Determine the [X, Y] coordinate at the center of the cell enclosing the given text.  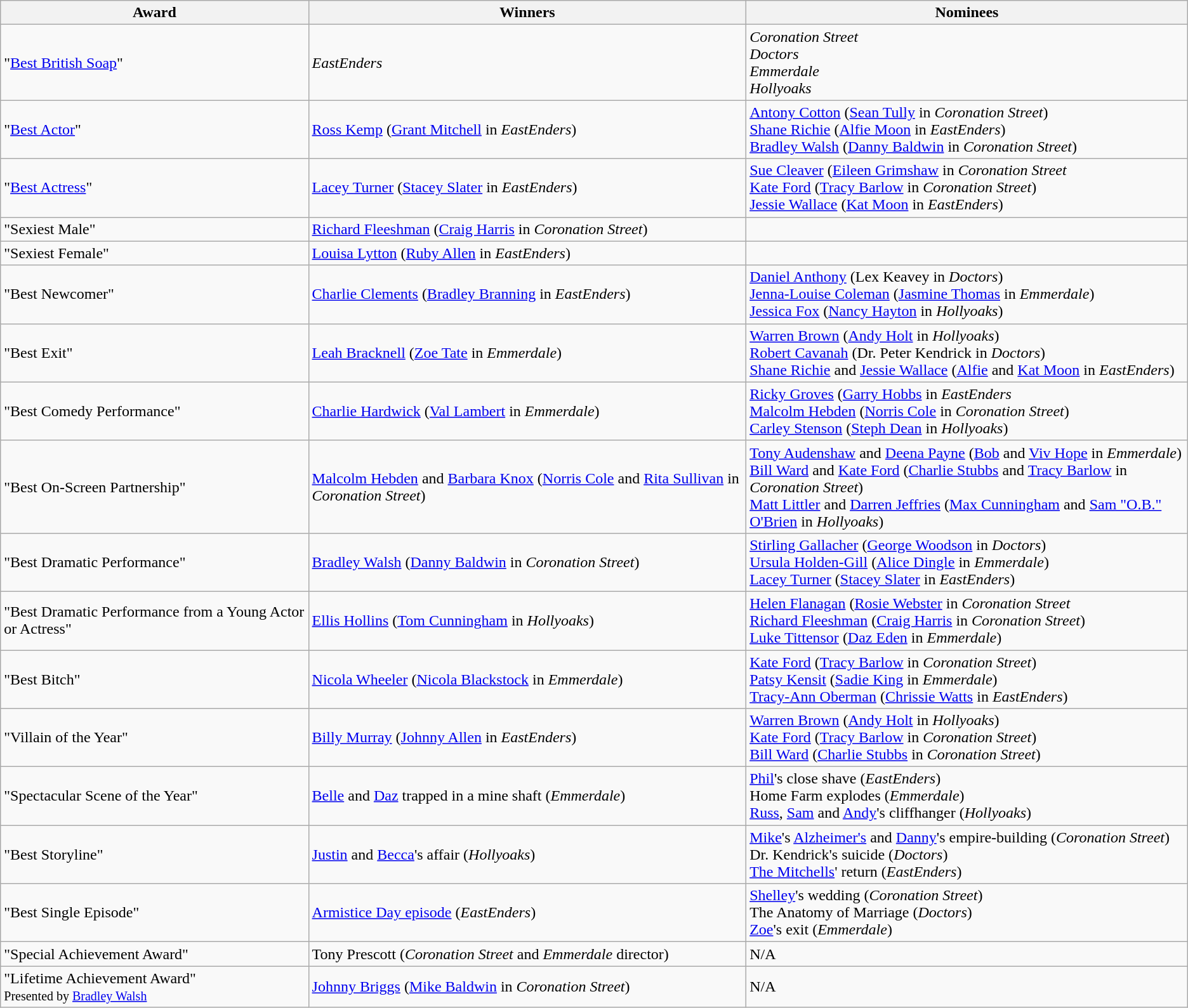
Phil's close shave (EastEnders) Home Farm explodes (Emmerdale) Russ, Sam and Andy's cliffhanger (Hollyoaks) [967, 796]
Daniel Anthony (Lex Keavey in Doctors) Jenna-Louise Coleman (Jasmine Thomas in Emmerdale) Jessica Fox (Nancy Hayton in Hollyoaks) [967, 294]
Ricky Groves (Garry Hobbs in EastEnders Malcolm Hebden (Norris Cole in Coronation Street) Carley Stenson (Steph Dean in Hollyoaks) [967, 411]
Malcolm Hebden and Barbara Knox (Norris Cole and Rita Sullivan in Coronation Street) [527, 487]
Shelley's wedding (Coronation Street) The Anatomy of Marriage (Doctors) Zoe's exit (Emmerdale) [967, 913]
Nicola Wheeler (Nicola Blackstock in Emmerdale) [527, 679]
Winners [527, 13]
"Best Actress" [155, 188]
Bradley Walsh (Danny Baldwin in Coronation Street) [527, 562]
"Special Achievement Award" [155, 954]
Mike's Alzheimer's and Danny's empire-building (Coronation Street) Dr. Kendrick's suicide (Doctors) The Mitchells' return (EastEnders) [967, 854]
EastEnders [527, 62]
Award [155, 13]
Johnny Briggs (Mike Baldwin in Coronation Street) [527, 987]
Charlie Clements (Bradley Branning in EastEnders) [527, 294]
"Best Exit" [155, 353]
"Best Dramatic Performance from a Young Actor or Actress" [155, 620]
Stirling Gallacher (George Woodson in Doctors) Ursula Holden-Gill (Alice Dingle in Emmerdale) Lacey Turner (Stacey Slater in EastEnders) [967, 562]
Sue Cleaver (Eileen Grimshaw in Coronation Street Kate Ford (Tracy Barlow in Coronation Street) Jessie Wallace (Kat Moon in EastEnders) [967, 188]
Tony Prescott (Coronation Street and Emmerdale director) [527, 954]
"Sexiest Male" [155, 229]
Antony Cotton (Sean Tully in Coronation Street) Shane Richie (Alfie Moon in EastEnders) Bradley Walsh (Danny Baldwin in Coronation Street) [967, 129]
"Best British Soap" [155, 62]
"Best Newcomer" [155, 294]
Justin and Becca's affair (Hollyoaks) [527, 854]
Leah Bracknell (Zoe Tate in Emmerdale) [527, 353]
Richard Fleeshman (Craig Harris in Coronation Street) [527, 229]
Helen Flanagan (Rosie Webster in Coronation Street Richard Fleeshman (Craig Harris in Coronation Street) Luke Tittensor (Daz Eden in Emmerdale) [967, 620]
"Villain of the Year" [155, 738]
"Best Bitch" [155, 679]
Nominees [967, 13]
Charlie Hardwick (Val Lambert in Emmerdale) [527, 411]
"Best Dramatic Performance" [155, 562]
Billy Murray (Johnny Allen in EastEnders) [527, 738]
"Sexiest Female" [155, 253]
"Best On-Screen Partnership" [155, 487]
"Best Single Episode" [155, 913]
Kate Ford (Tracy Barlow in Coronation Street) Patsy Kensit (Sadie King in Emmerdale) Tracy-Ann Oberman (Chrissie Watts in EastEnders) [967, 679]
Coronation Street Doctors Emmerdale Hollyoaks [967, 62]
Louisa Lytton (Ruby Allen in EastEnders) [527, 253]
"Best Actor" [155, 129]
Armistice Day episode (EastEnders) [527, 913]
Ellis Hollins (Tom Cunningham in Hollyoaks) [527, 620]
Warren Brown (Andy Holt in Hollyoaks) Kate Ford (Tracy Barlow in Coronation Street) Bill Ward (Charlie Stubbs in Coronation Street) [967, 738]
"Best Comedy Performance" [155, 411]
"Lifetime Achievement Award"Presented by Bradley Walsh [155, 987]
"Spectacular Scene of the Year" [155, 796]
"Best Storyline" [155, 854]
Belle and Daz trapped in a mine shaft (Emmerdale) [527, 796]
Lacey Turner (Stacey Slater in EastEnders) [527, 188]
Ross Kemp (Grant Mitchell in EastEnders) [527, 129]
